Extract the (x, y) coordinate from the center of the cell holding the provided text.  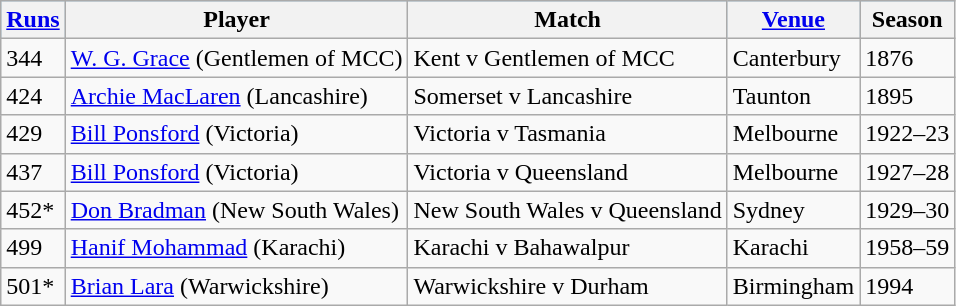
Don Bradman (New South Wales) (236, 210)
Season (908, 20)
1929–30 (908, 210)
Sydney (793, 210)
452* (33, 210)
Venue (793, 20)
Karachi (793, 248)
Player (236, 20)
Birmingham (793, 286)
1876 (908, 58)
Victoria v Tasmania (568, 134)
Archie MacLaren (Lancashire) (236, 96)
Runs (33, 20)
Brian Lara (Warwickshire) (236, 286)
429 (33, 134)
Somerset v Lancashire (568, 96)
New South Wales v Queensland (568, 210)
1895 (908, 96)
Taunton (793, 96)
Canterbury (793, 58)
1927–28 (908, 172)
1958–59 (908, 248)
Hanif Mohammad (Karachi) (236, 248)
Warwickshire v Durham (568, 286)
424 (33, 96)
Kent v Gentlemen of MCC (568, 58)
437 (33, 172)
Karachi v Bahawalpur (568, 248)
499 (33, 248)
Victoria v Queensland (568, 172)
501* (33, 286)
1922–23 (908, 134)
Match (568, 20)
1994 (908, 286)
W. G. Grace (Gentlemen of MCC) (236, 58)
344 (33, 58)
